From the cell containing the given text, extract its center point as [x, y] coordinate. 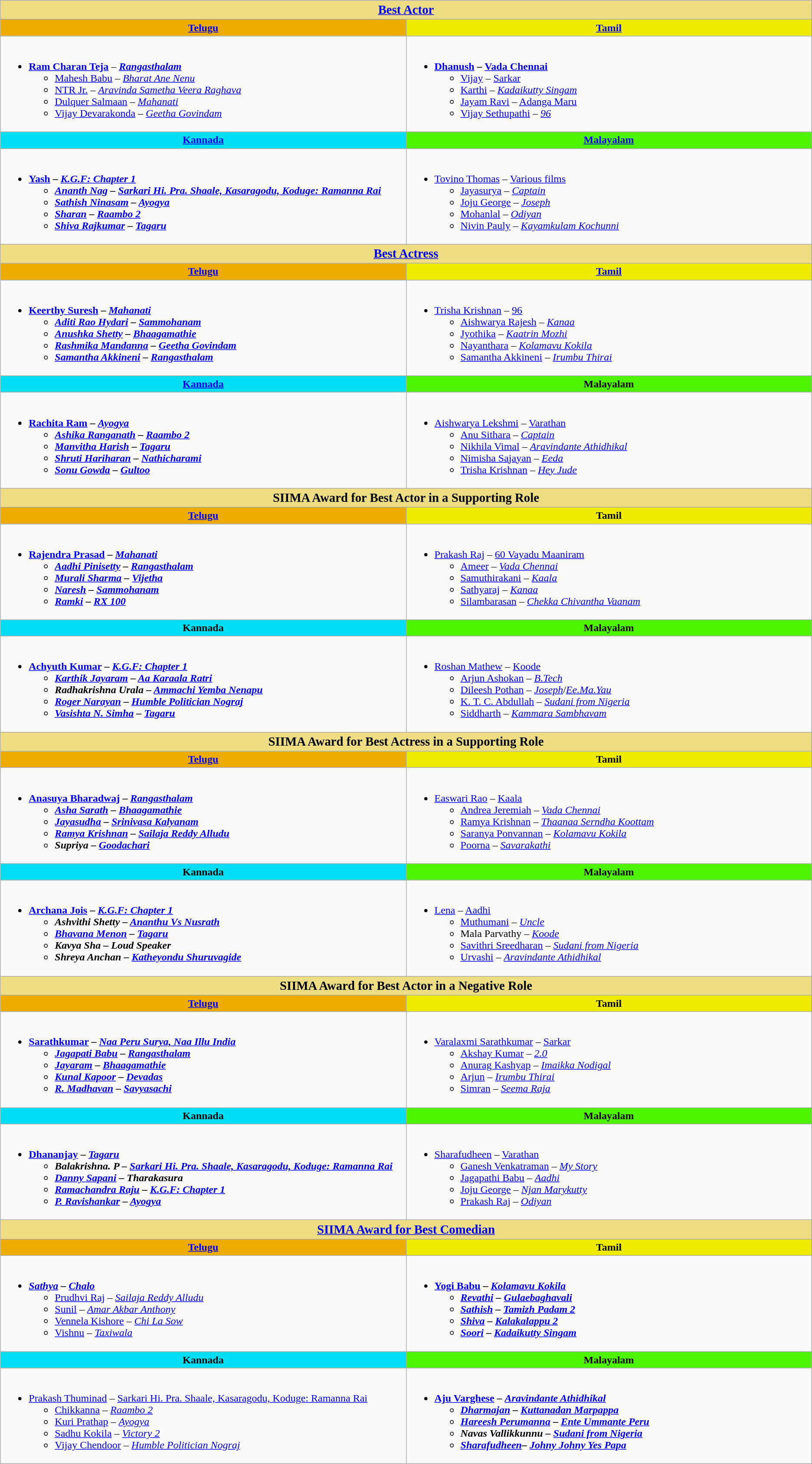
Sathya – ChaloPrudhvi Raj – Sailaja Reddy AlluduSunil – Amar Akbar AnthonyVennela Kishore – Chi La SowVishnu – Taxiwala [203, 1303]
Dhanush – Vada ChennaiVijay – SarkarKarthi – Kadaikutty SingamJayam Ravi – Adanga MaruVijay Sethupathi – 96 [609, 84]
Sharafudheen – VarathanGanesh Venkatraman – My StoryJagapathi Babu – AadhiJoju George – Njan MarykuttyPrakash Raj – Odiyan [609, 1172]
Anasuya Bharadwaj – RangasthalamAsha Sarath – BhaagamathieJayasudha – Srinivasa KalyanamRamya Krishnan – Sailaja Reddy AlluduSupriya – Goodachari [203, 816]
Prakash Raj – 60 Vayadu MaaniramAmeer – Vada ChennaiSamuthirakani – KaalaSathyaraj – KanaaSilambarasan – Chekka Chivantha Vaanam [609, 572]
Trisha Krishnan – 96Aishwarya Rajesh – KanaaJyothika – Kaatrin MozhiNayanthara – Kolamavu KokilaSamantha Akkineni – Irumbu Thirai [609, 328]
Yogi Babu – Kolamavu KokilaRevathi – GulaebaghavaliSathish – Tamizh Padam 2Shiva – Kalakalappu 2Soori – Kadaikutty Singam [609, 1303]
SIIMA Award for Best Comedian [406, 1229]
Tovino Thomas – Various filmsJayasurya – CaptainJoju George – JosephMohanlal – OdiyanNivin Pauly – Kayamkulam Kochunni [609, 196]
Sarathkumar – Naa Peru Surya, Naa Illu IndiaJagapati Babu – RangasthalamJayaram – BhaagamathieKunal Kapoor – DevadasR. Madhavan – Savyasachi [203, 1059]
SIIMA Award for Best Actor in a Negative Role [406, 986]
Easwari Rao – KaalaAndrea Jeremiah – Vada ChennaiRamya Krishnan – Thaanaa Serndha KoottamSaranya Ponvannan – Kolamavu KokilaPoorna – Savarakathi [609, 816]
Roshan Mathew – KoodeArjun Ashokan – B.TechDileesh Pothan – Joseph/Ee.Ma.YauK. T. C. Abdullah – Sudani from NigeriaSiddharth – Kammara Sambhavam [609, 685]
Rachita Ram – AyogyaAshika Ranganath – Raambo 2Manvitha Harish – TagaruShruti Hariharan – NathicharamiSonu Gowda – Gultoo [203, 440]
SIIMA Award for Best Actress in a Supporting Role [406, 742]
Aishwarya Lekshmi – VarathanAnu Sithara – CaptainNikhila Vimal – Aravindante AthidhikalNimisha Sajayan – EedaTrisha Krishnan – Hey Jude [609, 440]
Varalaxmi Sarathkumar – SarkarAkshay Kumar – 2.0Anurag Kashyap – Imaikka NodigalArjun – Irumbu ThiraiSimran – Seema Raja [609, 1059]
SIIMA Award for Best Actor in a Supporting Role [406, 498]
Best Actor [406, 10]
Best Actress [406, 254]
Rajendra Prasad – MahanatiAadhi Pinisetty – RangasthalamMurali Sharma – VijethaNaresh – SammohanamRamki – RX 100 [203, 572]
Lena – AadhiMuthumani – UncleMala Parvathy – KoodeSavithri Sreedharan – Sudani from NigeriaUrvashi – Aravindante Athidhikal [609, 928]
